Find where the given text appears and provide that cell's center as [x, y] coordinate. 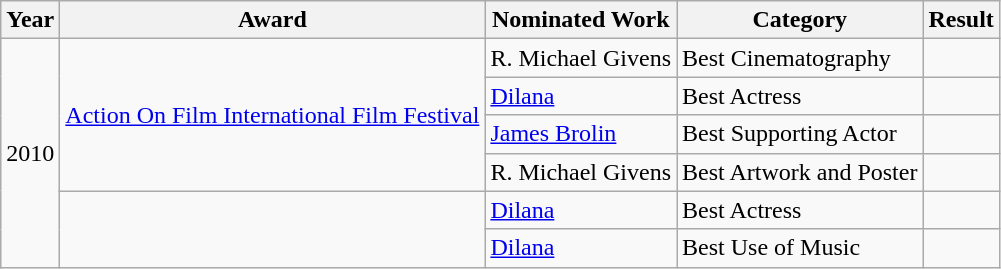
Best Cinematography [800, 58]
Best Use of Music [800, 248]
Best Artwork and Poster [800, 172]
Result [961, 20]
Action On Film International Film Festival [272, 115]
Year [30, 20]
Award [272, 20]
Category [800, 20]
Nominated Work [581, 20]
2010 [30, 153]
Best Supporting Actor [800, 134]
James Brolin [581, 134]
